Locate the cell with the specified text and output its (X, Y) center coordinate. 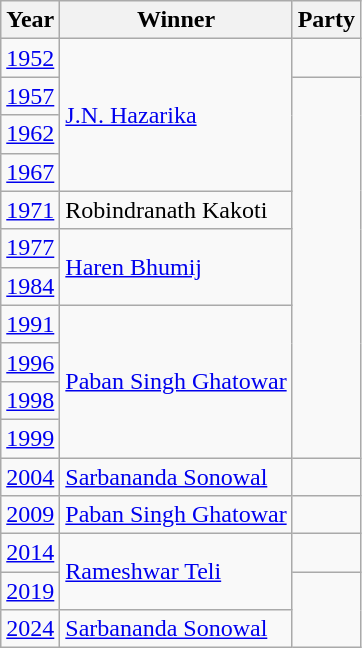
Party (326, 20)
J.N. Hazarika (176, 115)
2009 (30, 515)
1984 (30, 286)
2014 (30, 553)
1962 (30, 134)
Winner (176, 20)
2019 (30, 591)
2024 (30, 629)
1991 (30, 324)
2004 (30, 477)
1971 (30, 210)
1996 (30, 362)
1967 (30, 172)
1977 (30, 248)
1999 (30, 438)
1957 (30, 96)
Haren Bhumij (176, 267)
Year (30, 20)
1998 (30, 400)
Robindranath Kakoti (176, 210)
1952 (30, 58)
Rameshwar Teli (176, 572)
